Return (X, Y) of the center of cell containing provided text 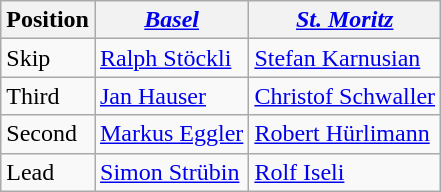
Markus Eggler (171, 134)
Jan Hauser (171, 96)
Third (48, 96)
Christof Schwaller (345, 96)
Lead (48, 172)
Skip (48, 58)
Stefan Karnusian (345, 58)
Rolf Iseli (345, 172)
St. Moritz (345, 20)
Basel (171, 20)
Position (48, 20)
Ralph Stöckli (171, 58)
Robert Hürlimann (345, 134)
Second (48, 134)
Simon Strübin (171, 172)
